Search for the cell housing the specified text and yield its (X, Y) center coordinate. 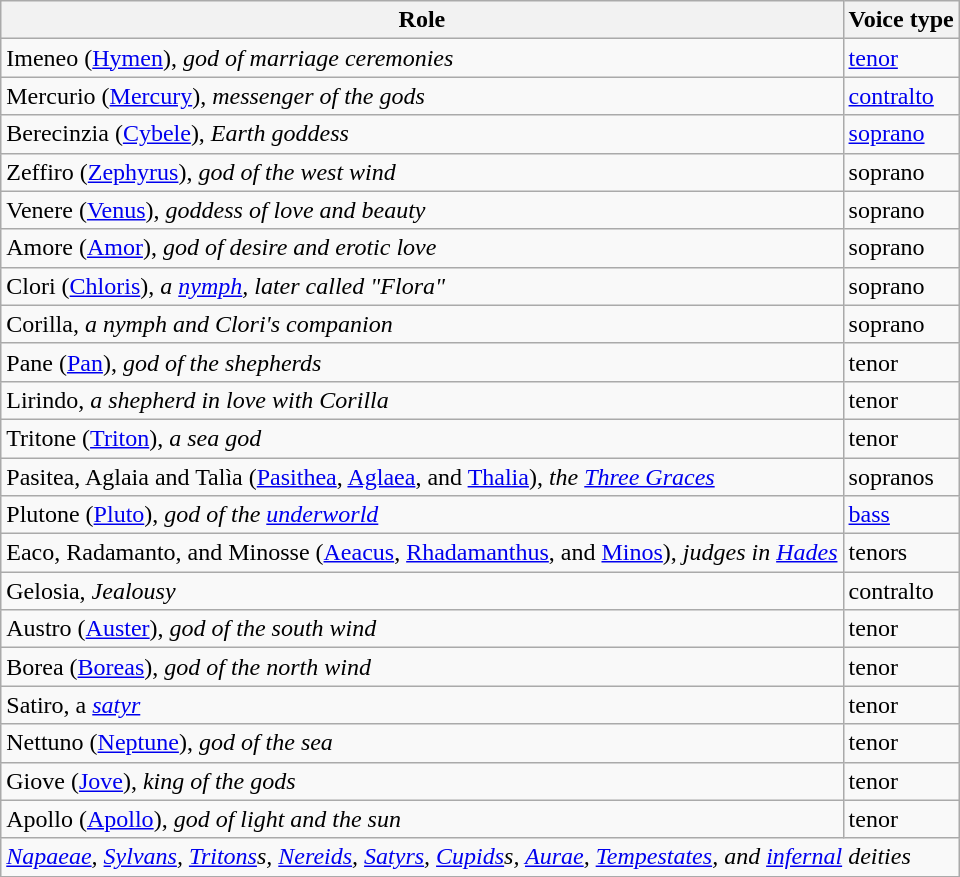
Giove (Jove), king of the gods (422, 781)
Tritone (Triton), a sea god (422, 438)
Nettuno (Neptune), god of the sea (422, 743)
Satiro, a satyr (422, 705)
Corilla, a nymph and Clori's companion (422, 324)
Berecinzia (Cybele), Earth goddess (422, 134)
Mercurio (Mercury), messenger of the gods (422, 96)
Napaeae, Sylvans, Tritonss, Nereids, Satyrs, Cupidss, Aurae, Tempestates, and infernal deities (480, 857)
bass (901, 515)
Eaco, Radamanto, and Minosse (Aeacus, Rhadamanthus, and Minos), judges in Hades (422, 553)
Apollo (Apollo), god of light and the sun (422, 819)
Amore (Amor), god of desire and erotic love (422, 248)
Plutone (Pluto), god of the underworld (422, 515)
Lirindo, a shepherd in love with Corilla (422, 400)
Zeffiro (Zephyrus), god of the west wind (422, 172)
Gelosia, Jealousy (422, 591)
Austro (Auster), god of the south wind (422, 629)
Venere (Venus), goddess of love and beauty (422, 210)
Imeneo (Hymen), god of marriage ceremonies (422, 58)
Borea (Boreas), god of the north wind (422, 667)
Voice type (901, 20)
Pane (Pan), god of the shepherds (422, 362)
Pasitea, Aglaia and Talìa (Pasithea, Aglaea, and Thalia), the Three Graces (422, 477)
sopranos (901, 477)
Role (422, 20)
Clori (Chloris), a nymph, later called "Flora" (422, 286)
tenors (901, 553)
